From the cell containing the given text, extract its center point as [X, Y] coordinate. 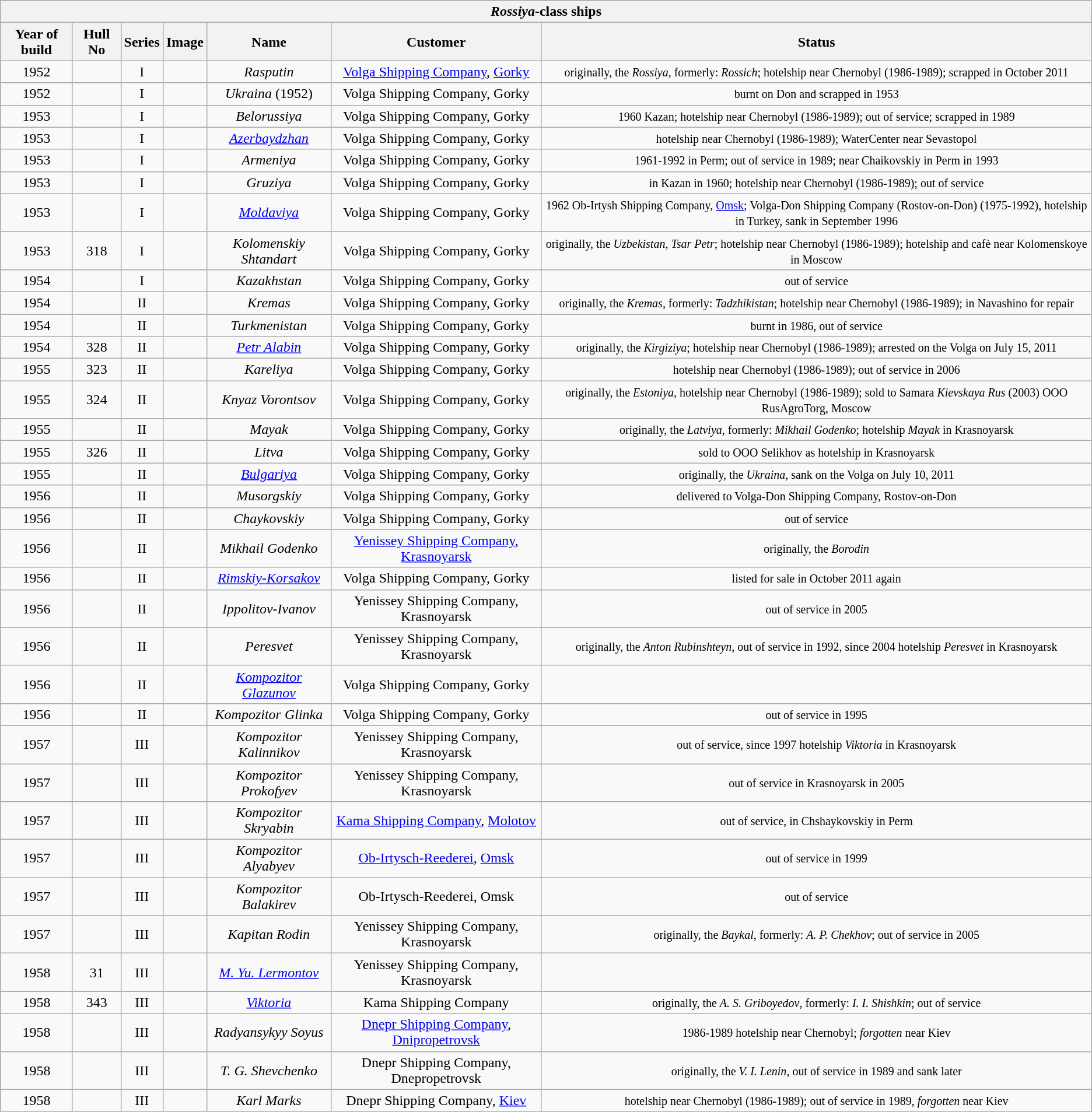
hotelship near Chernobyl (1986-1989); out of service in 1989, forgotten near Kiev [817, 1100]
Hull No [97, 42]
originally, the Rossiya, formerly: Rossich; hotelship near Chernobyl (1986-1989); scrapped in October 2011 [817, 72]
Kompozitor Glazunov [268, 685]
originally, the A. S. Griboyedov, formerly: I. I. Shishkin; out of service [817, 1002]
sold to OOO Selikhov as hotelship in Krasnoyarsk [817, 452]
Mayak [268, 430]
Kareliya [268, 370]
Kapitan Rodin [268, 934]
Moldaviya [268, 212]
Litva [268, 452]
Petr Alabin [268, 348]
Viktoria [268, 1002]
Musorgskiy [268, 496]
delivered to Volga-Don Shipping Company, Rostov-on-Don [817, 496]
1986-1989 hotelship near Chernobyl; forgotten near Kiev [817, 1032]
Knyaz Vorontsov [268, 400]
Dnepr Shipping Company, Kiev [436, 1100]
Peresvet [268, 646]
T. G. Shevchenko [268, 1071]
Kompozitor Skryabin [268, 821]
listed for sale in October 2011 again [817, 578]
Radyansykyy Soyus [268, 1032]
originally, the Uzbekistan, Tsar Petr; hotelship near Chernobyl (1986-1989); hotelship and cafè near Kolomenskoye in Moscow [817, 251]
originally, the Anton Rubinshteyn, out of service in 1992, since 2004 hotelship Peresvet in Krasnoyarsk [817, 646]
Customer [436, 42]
originally, the Latviya, formerly: Mikhail Godenko; hotelship Mayak in Krasnoyarsk [817, 430]
burnt on Don and scrapped in 1953 [817, 94]
out of service in 2005 [817, 609]
1962 Ob-Irtysh Shipping Company, Omsk; Volga-Don Shipping Company (Rostov-on-Don) (1975-1992), hotelship in Turkey, sank in September 1996 [817, 212]
Belorussiya [268, 116]
Kompozitor Alyabyev [268, 858]
out of service in 1999 [817, 858]
Rossiya-class ships [546, 12]
324 [97, 400]
Turkmenistan [268, 325]
Kazakhstan [268, 280]
originally, the Kirgiziya; hotelship near Chernobyl (1986-1989); arrested on the Volga on July 15, 2011 [817, 348]
out of service, in Chshaykovskiy in Perm [817, 821]
Kompozitor Balakirev [268, 897]
originally, the V. I. Lenin, out of service in 1989 and sank later [817, 1071]
originally, the Kremas, formerly: Tadzhikistan; hotelship near Chernobyl (1986-1989); in Navashino for repair [817, 303]
Armeniya [268, 160]
326 [97, 452]
Ukraina (1952) [268, 94]
hotelship near Chernobyl (1986-1989); WaterCenter near Sevastopol [817, 138]
out of service, since 1997 hotelship Viktoria in Krasnoyarsk [817, 744]
318 [97, 251]
Kompozitor Kalinnikov [268, 744]
originally, the Ukraina, sank on the Volga on July 10, 2011 [817, 474]
out of service in Krasnoyarsk in 2005 [817, 783]
Dnepr Shipping Company, Dnipropetrovsk [436, 1032]
1960 Kazan; hotelship near Chernobyl (1986-1989); out of service; scrapped in 1989 [817, 116]
Year of build [37, 42]
M. Yu. Lermontov [268, 973]
out of service in 1995 [817, 714]
1961-1992 in Perm; out of service in 1989; near Chaikovskiy in Perm in 1993 [817, 160]
Kama Shipping Company [436, 1002]
originally, the Estoniya, hotelship near Chernobyl (1986-1989); sold to Samara Kievskaya Rus (2003) OOO RusAgroTorg, Moscow [817, 400]
originally, the Baykal, formerly: A. P. Chekhov; out of service in 2005 [817, 934]
Series [142, 42]
Dnepr Shipping Company, Dnepropetrovsk [436, 1071]
Rimskiy-Korsakov [268, 578]
31 [97, 973]
in Kazan in 1960; hotelship near Chernobyl (1986-1989); out of service [817, 183]
Kompozitor Prokofyev [268, 783]
Chaykovskiy [268, 518]
Gruziya [268, 183]
Rasputin [268, 72]
343 [97, 1002]
burnt in 1986, out of service [817, 325]
hotelship near Chernobyl (1986-1989); out of service in 2006 [817, 370]
originally, the Borodin [817, 548]
Karl Marks [268, 1100]
Status [817, 42]
Kremas [268, 303]
Kama Shipping Company, Molotov [436, 821]
Ippolitov-Ivanov [268, 609]
Kompozitor Glinka [268, 714]
Mikhail Godenko [268, 548]
Bulgariya [268, 474]
Azerbaydzhan [268, 138]
328 [97, 348]
323 [97, 370]
Name [268, 42]
Kolomenskiy Shtandart [268, 251]
Image [184, 42]
